Locate the cell with the specified text and output its (X, Y) center coordinate. 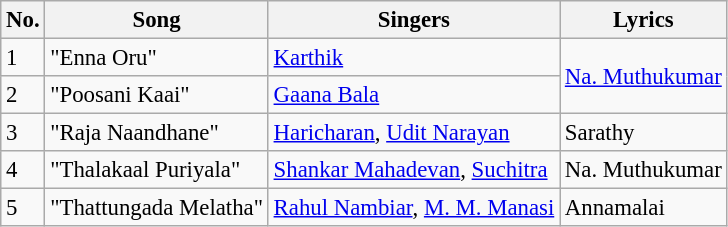
Lyrics (644, 20)
Shankar Mahadevan, Suchitra (414, 170)
Haricharan, Udit Narayan (414, 133)
Song (156, 20)
Sarathy (644, 133)
"Enna Oru" (156, 58)
Singers (414, 20)
5 (23, 208)
"Poosani Kaai" (156, 95)
"Thattungada Melatha" (156, 208)
"Thalakaal Puriyala" (156, 170)
Karthik (414, 58)
Gaana Bala (414, 95)
"Raja Naandhane" (156, 133)
4 (23, 170)
1 (23, 58)
No. (23, 20)
Rahul Nambiar, M. M. Manasi (414, 208)
2 (23, 95)
Annamalai (644, 208)
3 (23, 133)
